Return [x, y] of the center of cell containing provided text 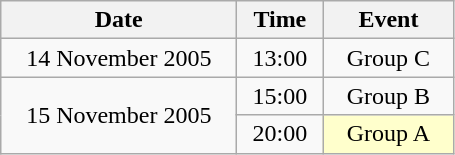
15:00 [280, 96]
15 November 2005 [119, 115]
Group C [388, 58]
Time [280, 20]
Group B [388, 96]
14 November 2005 [119, 58]
Group A [388, 134]
13:00 [280, 58]
Event [388, 20]
Date [119, 20]
20:00 [280, 134]
